Return (x, y) of the center of cell containing provided text 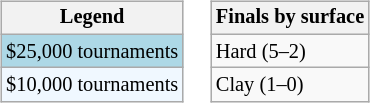
Finals by surface (290, 18)
Legend (92, 18)
$25,000 tournaments (92, 51)
Hard (5–2) (290, 51)
Clay (1–0) (290, 85)
$10,000 tournaments (92, 85)
